Extract the (X, Y) coordinate from the center of the cell holding the provided text.  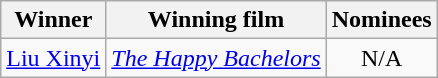
Winner (54, 20)
The Happy Bachelors (216, 58)
N/A (382, 58)
Liu Xinyi (54, 58)
Winning film (216, 20)
Nominees (382, 20)
